Locate the cell with the specified text and output its (X, Y) center coordinate. 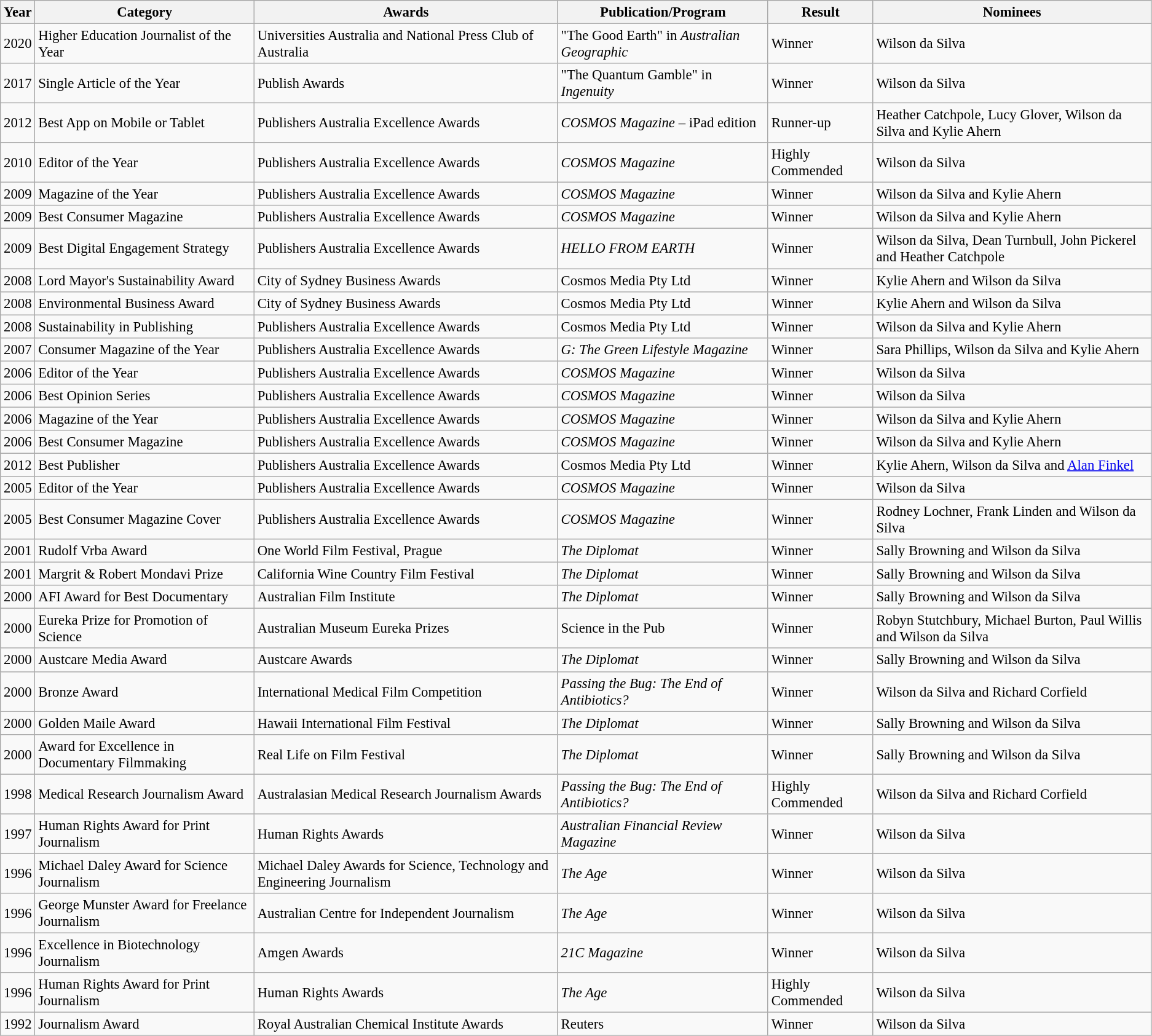
COSMOS Magazine – iPad edition (663, 123)
Golden Maile Award (144, 723)
"The Quantum Gamble" in Ingenuity (663, 84)
Medical Research Journalism Award (144, 794)
21C Magazine (663, 953)
Hawaii International Film Festival (406, 723)
Australian Film Institute (406, 597)
Robyn Stutchbury, Michael Burton, Paul Willis and Wilson da Silva (1012, 628)
Category (144, 12)
AFI Award for Best Documentary (144, 597)
George Munster Award for Freelance Journalism (144, 914)
Sara Phillips, Wilson da Silva and Kylie Ahern (1012, 349)
Publication/Program (663, 12)
G: The Green Lifestyle Magazine (663, 349)
Best Consumer Magazine Cover (144, 520)
HELLO FROM EARTH (663, 248)
Bronze Award (144, 691)
Best App on Mobile or Tablet (144, 123)
Sustainability in Publishing (144, 326)
Best Opinion Series (144, 396)
California Wine Country Film Festival (406, 574)
2007 (18, 349)
Rudolf Vrba Award (144, 551)
Publish Awards (406, 84)
Australasian Medical Research Journalism Awards (406, 794)
Award for Excellence in Documentary Filmmaking (144, 754)
Universities Australia and National Press Club of Australia (406, 44)
Consumer Magazine of the Year (144, 349)
Best Digital Engagement Strategy (144, 248)
Australian Centre for Independent Journalism (406, 914)
Wilson da Silva, Dean Turnbull, John Pickerel and Heather Catchpole (1012, 248)
1997 (18, 834)
"The Good Earth" in Australian Geographic (663, 44)
Heather Catchpole, Lucy Glover, Wilson da Silva and Kylie Ahern (1012, 123)
Kylie Ahern, Wilson da Silva and Alan Finkel (1012, 465)
1998 (18, 794)
Real Life on Film Festival (406, 754)
Awards (406, 12)
Margrit & Robert Mondavi Prize (144, 574)
Nominees (1012, 12)
Best Publisher (144, 465)
Austcare Awards (406, 660)
Michael Daley Award for Science Journalism (144, 873)
Reuters (663, 1024)
Runner-up (820, 123)
Rodney Lochner, Frank Linden and Wilson da Silva (1012, 520)
Single Article of the Year (144, 84)
Austcare Media Award (144, 660)
Result (820, 12)
Higher Education Journalist of the Year (144, 44)
Excellence in Biotechnology Journalism (144, 953)
Science in the Pub (663, 628)
Year (18, 12)
Royal Australian Chemical Institute Awards (406, 1024)
International Medical Film Competition (406, 691)
2017 (18, 84)
Lord Mayor's Sustainability Award (144, 280)
Environmental Business Award (144, 303)
2020 (18, 44)
Amgen Awards (406, 953)
Australian Museum Eureka Prizes (406, 628)
Michael Daley Awards for Science, Technology and Engineering Journalism (406, 873)
Eureka Prize for Promotion of Science (144, 628)
Australian Financial Review Magazine (663, 834)
1992 (18, 1024)
One World Film Festival, Prague (406, 551)
2010 (18, 162)
Journalism Award (144, 1024)
